Return [X, Y] of the center of cell containing provided text 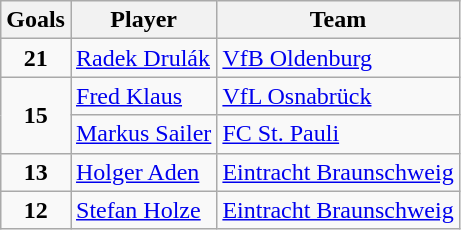
Goals [36, 20]
12 [36, 210]
Holger Aden [143, 172]
VfB Oldenburg [338, 58]
Radek Drulák [143, 58]
13 [36, 172]
21 [36, 58]
Fred Klaus [143, 96]
VfL Osnabrück [338, 96]
Markus Sailer [143, 134]
Stefan Holze [143, 210]
FC St. Pauli [338, 134]
Team [338, 20]
15 [36, 115]
Player [143, 20]
